Return the (X, Y) coordinate for the center point of the cell that contains the specified text.  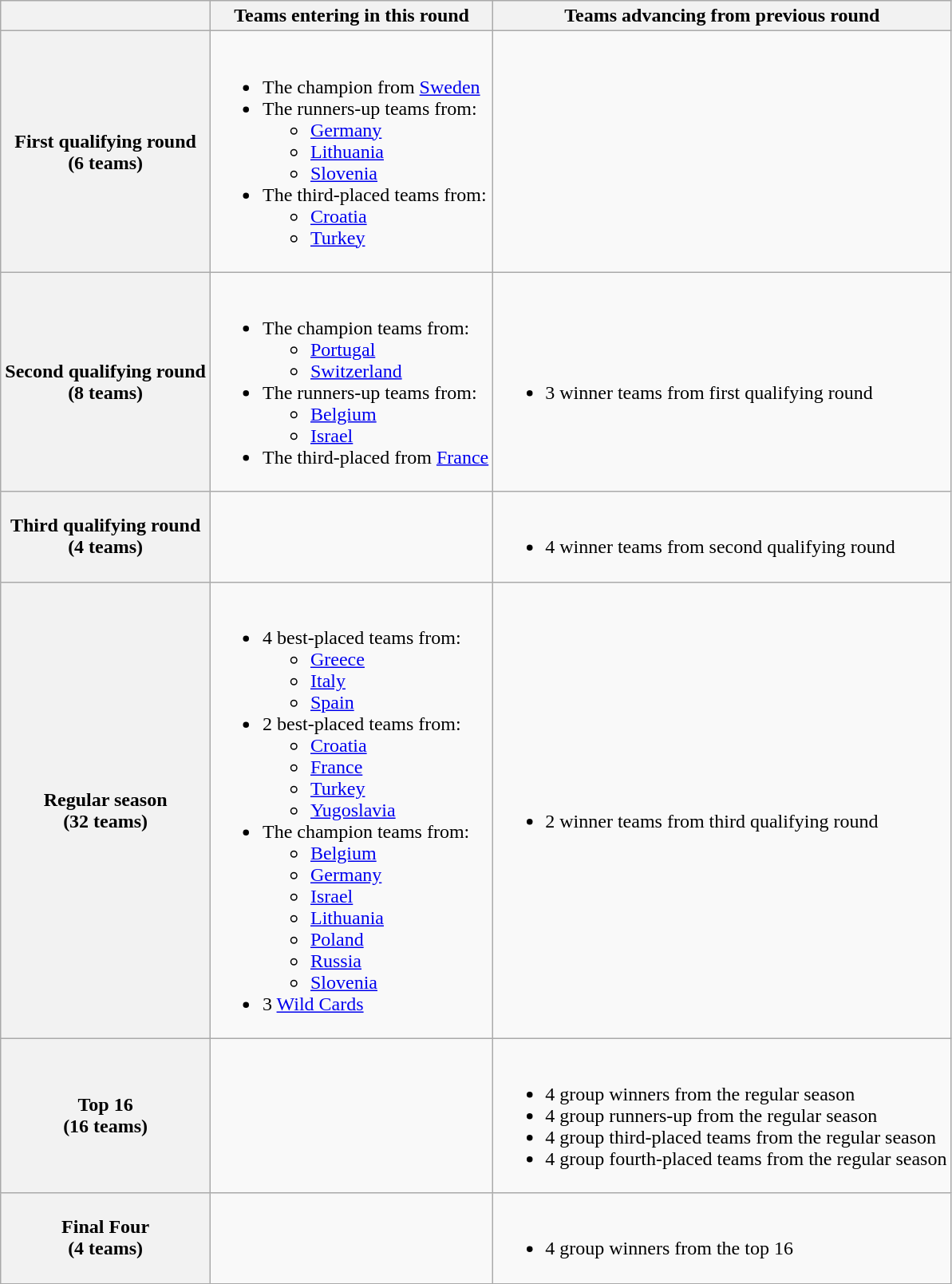
Third qualifying round(4 teams) (105, 536)
Final Four(4 teams) (105, 1239)
Regular season(32 teams) (105, 810)
Teams entering in this round (351, 16)
First qualifying round(6 teams) (105, 152)
4 winner teams from second qualifying round (722, 536)
3 winner teams from first qualifying round (722, 381)
Second qualifying round(8 teams) (105, 381)
The champion teams from:PortugalSwitzerlandThe runners-up teams from:BelgiumIsraelThe third-placed from France (351, 381)
Teams advancing from previous round (722, 16)
The champion from SwedenThe runners-up teams from:GermanyLithuaniaSloveniaThe third-placed teams from:CroatiaTurkey (351, 152)
Top 16(16 teams) (105, 1116)
2 winner teams from third qualifying round (722, 810)
4 group winners from the top 16 (722, 1239)
